Identify which cell holds the provided text, then report its (X, Y) central coordinate. 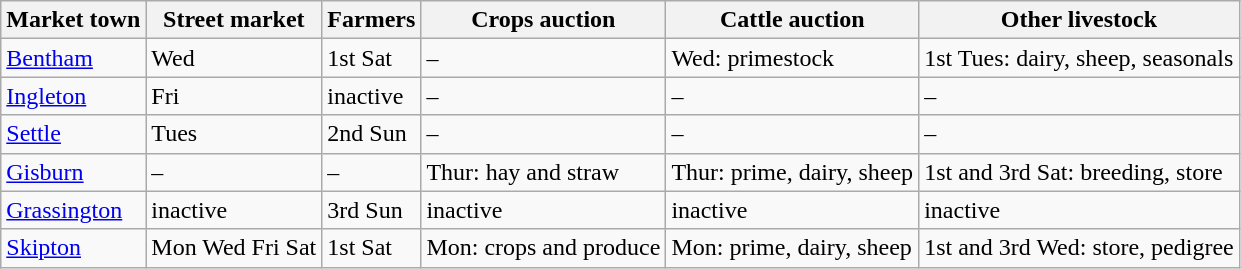
Other livestock (1080, 20)
Grassington (74, 210)
Fri (234, 96)
Skipton (74, 248)
Ingleton (74, 96)
Street market (234, 20)
Bentham (74, 58)
Mon Wed Fri Sat (234, 248)
Thur: hay and straw (544, 172)
2nd Sun (372, 134)
1st and 3rd Sat: breeding, store (1080, 172)
Cattle auction (792, 20)
Gisburn (74, 172)
Mon: crops and produce (544, 248)
1st Tues: dairy, sheep, seasonals (1080, 58)
Tues (234, 134)
Mon: prime, dairy, sheep (792, 248)
1st and 3rd Wed: store, pedigree (1080, 248)
3rd Sun (372, 210)
Market town (74, 20)
Crops auction (544, 20)
Farmers (372, 20)
Settle (74, 134)
Wed (234, 58)
Thur: prime, dairy, sheep (792, 172)
Wed: primestock (792, 58)
